Output the [x, y] coordinate of the center of the cell containing the given text.  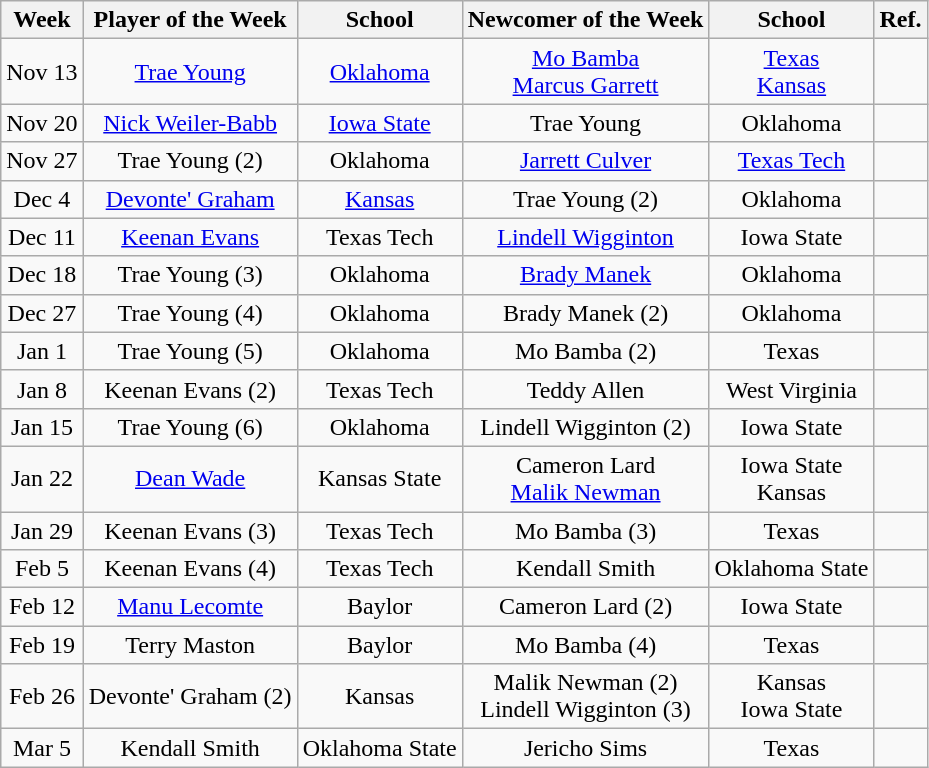
Mo Bamba Marcus Garrett [586, 72]
Dec 18 [42, 275]
Nick Weiler-Babb [190, 123]
Jan 8 [42, 389]
Feb 12 [42, 607]
Keenan Evans (2) [190, 389]
Trae Young (5) [190, 351]
Nov 27 [42, 161]
Mo Bamba (4) [586, 645]
Teddy Allen [586, 389]
Texas Kansas [792, 72]
Feb 5 [42, 569]
Iowa State Kansas [792, 478]
Cameron Lard Malik Newman [586, 478]
Jericho Sims [586, 748]
Keenan Evans (3) [190, 531]
Brady Manek [586, 275]
Feb 26 [42, 696]
West Virginia [792, 389]
Jan 22 [42, 478]
Cameron Lard (2) [586, 607]
Devonte' Graham [190, 199]
Mo Bamba (2) [586, 351]
Dec 27 [42, 313]
Week [42, 20]
Nov 13 [42, 72]
Dec 4 [42, 199]
Brady Manek (2) [586, 313]
Feb 19 [42, 645]
Jan 29 [42, 531]
Mar 5 [42, 748]
Manu Lecomte [190, 607]
Trae Young (4) [190, 313]
Lindell Wigginton [586, 237]
Trae Young (6) [190, 427]
Newcomer of the Week [586, 20]
Lindell Wigginton (2) [586, 427]
Kansas State [380, 478]
Keenan Evans [190, 237]
Ref. [900, 20]
Dec 11 [42, 237]
Trae Young (3) [190, 275]
Nov 20 [42, 123]
Malik Newman (2) Lindell Wigginton (3) [586, 696]
Keenan Evans (4) [190, 569]
Kansas Iowa State [792, 696]
Mo Bamba (3) [586, 531]
Devonte' Graham (2) [190, 696]
Jan 15 [42, 427]
Jan 1 [42, 351]
Terry Maston [190, 645]
Jarrett Culver [586, 161]
Dean Wade [190, 478]
Player of the Week [190, 20]
